Locate the cell with the specified text and output its (x, y) center coordinate. 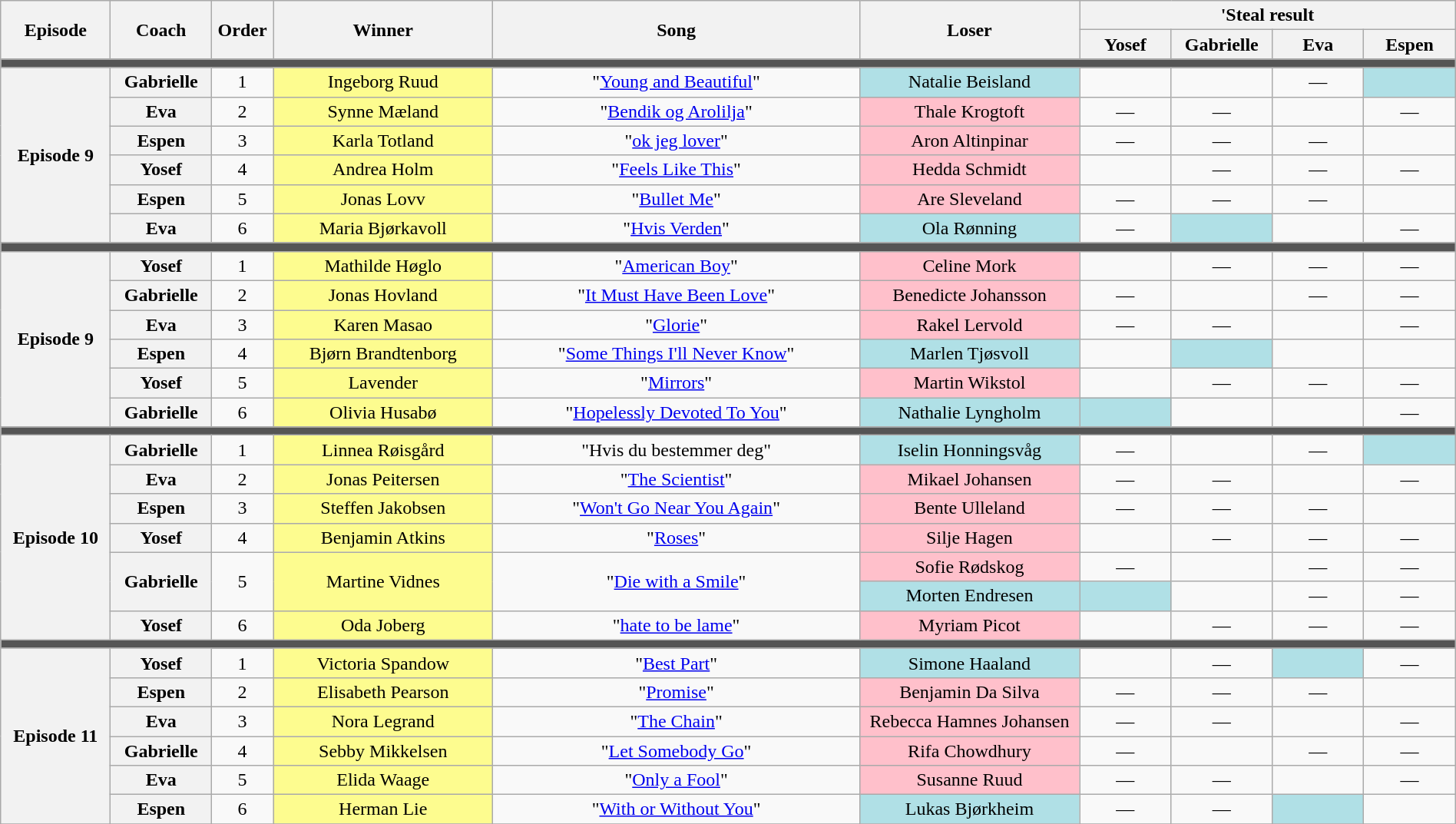
"Won't Go Near You Again" (676, 508)
"Hopelessly Devoted To You" (676, 412)
Episode (55, 30)
"Best Part" (676, 663)
'Steal result (1268, 15)
"Hvis du bestemmer deg" (676, 450)
"Die with a Smile" (676, 581)
"Hvis Verden" (676, 228)
Herman Lie (383, 809)
Simone Haaland (969, 663)
"Glorie" (676, 325)
"Promise" (676, 692)
Benedicte Johansson (969, 295)
Ingeborg Ruud (383, 82)
"Mirrors" (676, 383)
Episode 11 (55, 736)
Natalie Beisland (969, 82)
Are Sleveland (969, 199)
"It Must Have Been Love" (676, 295)
"Only a Fool" (676, 780)
"ok jeg lover" (676, 141)
Linnea Røisgård (383, 450)
Elida Waage (383, 780)
Myriam Picot (969, 625)
"Bullet Me" (676, 199)
Song (676, 30)
Aron Altinpinar (969, 141)
Lukas Bjørkheim (969, 809)
"hate to be lame" (676, 625)
"Feels Like This" (676, 170)
Karen Masao (383, 325)
Victoria Spandow (383, 663)
Iselin Honningsvåg (969, 450)
Episode 10 (55, 538)
Andrea Holm (383, 170)
Jonas Lovv (383, 199)
Oda Joberg (383, 625)
Lavender (383, 383)
Susanne Ruud (969, 780)
"The Scientist" (676, 479)
Martin Wikstol (969, 383)
Maria Bjørkavoll (383, 228)
"Roses" (676, 538)
Mikael Johansen (969, 479)
Jonas Hovland (383, 295)
"Let Somebody Go" (676, 750)
Celine Mork (969, 266)
Jonas Peitersen (383, 479)
Elisabeth Pearson (383, 692)
Rebecca Hamnes Johansen (969, 721)
Coach (161, 30)
"The Chain" (676, 721)
"American Boy" (676, 266)
Sofie Rødskog (969, 567)
Rifa Chowdhury (969, 750)
Olivia Husabø (383, 412)
Nathalie Lyngholm (969, 412)
Marlen Tjøsvoll (969, 354)
Thale Krogtoft (969, 111)
Synne Mæland (383, 111)
Order (243, 30)
Hedda Schmidt (969, 170)
Sebby Mikkelsen (383, 750)
Benjamin Atkins (383, 538)
Bjørn Brandtenborg (383, 354)
Ola Rønning (969, 228)
Bente Ulleland (969, 508)
Martine Vidnes (383, 581)
Mathilde Høglo (383, 266)
Benjamin Da Silva (969, 692)
Karla Totland (383, 141)
Loser (969, 30)
Winner (383, 30)
Steffen Jakobsen (383, 508)
Nora Legrand (383, 721)
"With or Without You" (676, 809)
Silje Hagen (969, 538)
"Bendik og Arolilja" (676, 111)
Morten Endresen (969, 596)
"Some Things I'll Never Know" (676, 354)
"Young and Beautiful" (676, 82)
Rakel Lervold (969, 325)
